Locate the cell with the specified text and output its [X, Y] center coordinate. 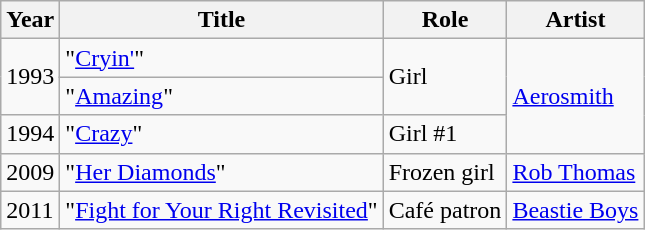
Artist [576, 20]
Title [222, 20]
Café patron [445, 210]
Aerosmith [576, 96]
Frozen girl [445, 172]
2009 [30, 172]
"Her Diamonds" [222, 172]
2011 [30, 210]
"Fight for Your Right Revisited" [222, 210]
"Cryin'" [222, 58]
Role [445, 20]
1994 [30, 134]
Girl #1 [445, 134]
Beastie Boys [576, 210]
Rob Thomas [576, 172]
"Amazing" [222, 96]
Girl [445, 77]
1993 [30, 77]
"Crazy" [222, 134]
Year [30, 20]
